Return the [x, y] coordinate for the center point of the cell that contains the specified text.  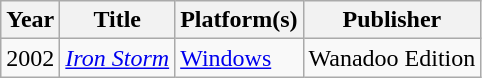
Publisher [392, 20]
Year [30, 20]
Windows [239, 58]
Iron Storm [118, 58]
Title [118, 20]
2002 [30, 58]
Wanadoo Edition [392, 58]
Platform(s) [239, 20]
